Pinpoint the cell where the given text exists, returning its (X, Y) midpoint coordinate. 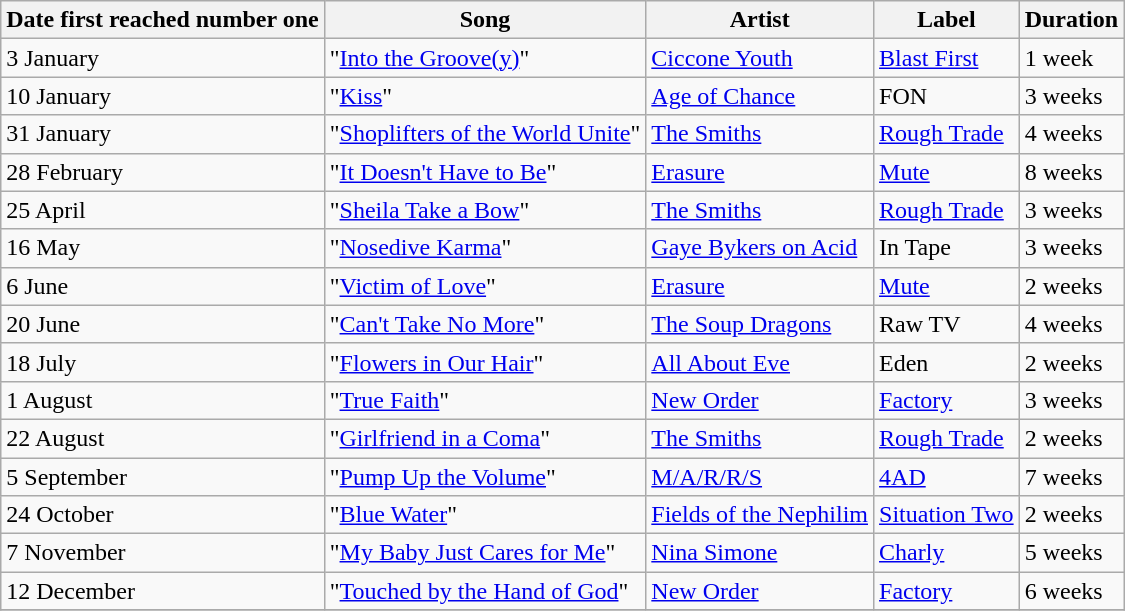
4AD (947, 477)
Date first reached number one (162, 20)
24 October (162, 515)
"Victim of Love" (485, 286)
Song (485, 20)
10 January (162, 96)
3 January (162, 58)
Eden (947, 362)
"Girlfriend in a Coma" (485, 438)
"Shoplifters of the World Unite" (485, 134)
"Into the Groove(y)" (485, 58)
5 weeks (1071, 553)
1 week (1071, 58)
All About Eve (760, 362)
Charly (947, 553)
Situation Two (947, 515)
"Nosedive Karma" (485, 248)
Nina Simone (760, 553)
Age of Chance (760, 96)
6 weeks (1071, 591)
6 June (162, 286)
"Sheila Take a Bow" (485, 210)
7 November (162, 553)
22 August (162, 438)
Ciccone Youth (760, 58)
Raw TV (947, 324)
Blast First (947, 58)
31 January (162, 134)
M/A/R/R/S (760, 477)
16 May (162, 248)
FON (947, 96)
"Touched by the Hand of God" (485, 591)
The Soup Dragons (760, 324)
18 July (162, 362)
"Pump Up the Volume" (485, 477)
Duration (1071, 20)
"Blue Water" (485, 515)
5 September (162, 477)
Label (947, 20)
"Flowers in Our Hair" (485, 362)
"My Baby Just Cares for Me" (485, 553)
20 June (162, 324)
7 weeks (1071, 477)
"True Faith" (485, 400)
Gaye Bykers on Acid (760, 248)
Artist (760, 20)
8 weeks (1071, 172)
25 April (162, 210)
In Tape (947, 248)
"Kiss" (485, 96)
"It Doesn't Have to Be" (485, 172)
"Can't Take No More" (485, 324)
28 February (162, 172)
12 December (162, 591)
1 August (162, 400)
Fields of the Nephilim (760, 515)
